Determine the [X, Y] coordinate at the center of the cell enclosing the given text.  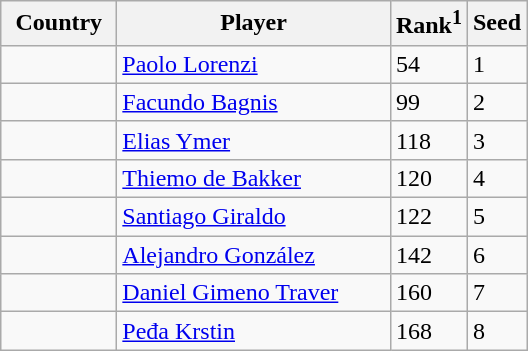
168 [428, 331]
120 [428, 178]
Thiemo de Bakker [254, 178]
Country [59, 24]
5 [496, 217]
Facundo Bagnis [254, 102]
118 [428, 140]
1 [496, 64]
7 [496, 293]
6 [496, 255]
Elias Ymer [254, 140]
Daniel Gimeno Traver [254, 293]
3 [496, 140]
8 [496, 331]
Santiago Giraldo [254, 217]
Rank1 [428, 24]
Player [254, 24]
54 [428, 64]
4 [496, 178]
142 [428, 255]
Alejandro González [254, 255]
99 [428, 102]
Paolo Lorenzi [254, 64]
160 [428, 293]
Peđa Krstin [254, 331]
122 [428, 217]
2 [496, 102]
Seed [496, 24]
